Capture the cell that displays the provided text and extract its (X, Y) central coordinate. 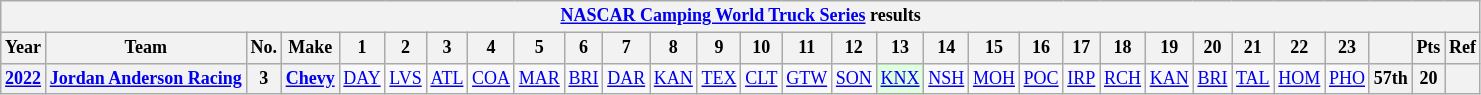
Chevy (310, 78)
11 (807, 48)
14 (946, 48)
21 (1253, 48)
MOH (994, 78)
7 (626, 48)
13 (900, 48)
1 (362, 48)
IRP (1082, 78)
NSH (946, 78)
Year (24, 48)
4 (492, 48)
GTW (807, 78)
TEX (719, 78)
RCH (1123, 78)
LVS (406, 78)
Ref (1463, 48)
9 (719, 48)
Make (310, 48)
COA (492, 78)
HOM (1300, 78)
NASCAR Camping World Truck Series results (741, 16)
12 (854, 48)
KNX (900, 78)
10 (762, 48)
Pts (1428, 48)
19 (1169, 48)
5 (539, 48)
2022 (24, 78)
CLT (762, 78)
2 (406, 48)
POC (1041, 78)
Jordan Anderson Racing (146, 78)
TAL (1253, 78)
No. (264, 48)
ATL (447, 78)
15 (994, 48)
16 (1041, 48)
MAR (539, 78)
PHO (1348, 78)
8 (674, 48)
DAR (626, 78)
SON (854, 78)
22 (1300, 48)
23 (1348, 48)
57th (1390, 78)
DAY (362, 78)
Team (146, 48)
17 (1082, 48)
6 (584, 48)
18 (1123, 48)
